Find where the given text appears and provide that cell's center as (x, y) coordinate. 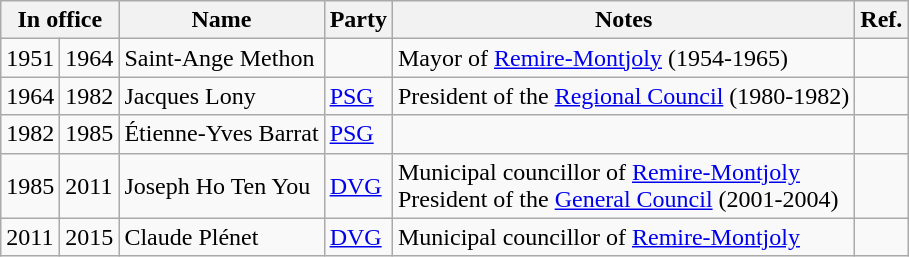
Notes (623, 20)
Jacques Lony (222, 96)
Municipal councillor of Remire-MontjolyPresident of the General Council (2001-2004) (623, 186)
Ref. (882, 20)
Saint-Ange Methon (222, 58)
President of the Regional Council (1980-1982) (623, 96)
Name (222, 20)
Étienne-Yves Barrat (222, 134)
1951 (30, 58)
Joseph Ho Ten You (222, 186)
In office (60, 20)
Party (358, 20)
Mayor of Remire-Montjoly (1954-1965) (623, 58)
Claude Plénet (222, 237)
2015 (90, 237)
Municipal councillor of Remire-Montjoly (623, 237)
